Provide the [x, y] coordinate of the cell's center where the given text is located.  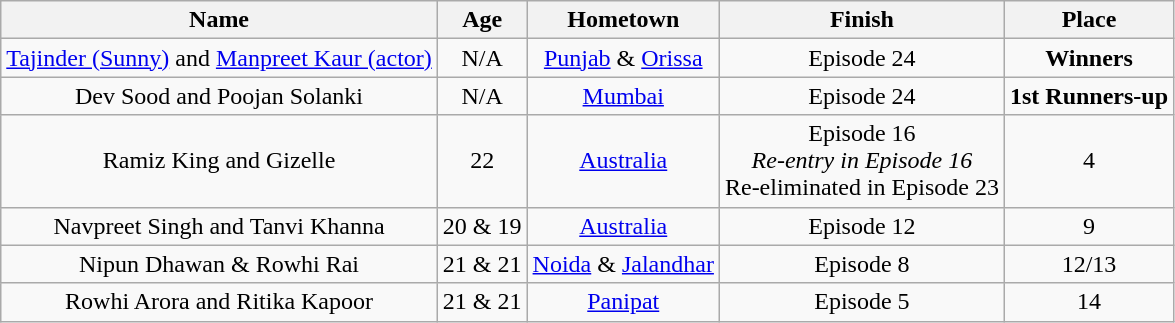
Name [220, 20]
Finish [862, 20]
Mumbai [623, 96]
Noida & Jalandhar [623, 264]
Panipat [623, 302]
Age [482, 20]
14 [1088, 302]
Dev Sood and Poojan Solanki [220, 96]
Punjab & Orissa [623, 58]
Ramiz King and Gizelle [220, 161]
1st Runners-up [1088, 96]
Tajinder (Sunny) and Manpreet Kaur (actor) [220, 58]
22 [482, 161]
Hometown [623, 20]
Episode 8 [862, 264]
Winners [1088, 58]
12/13 [1088, 264]
Episode 12 [862, 226]
Nipun Dhawan & Rowhi Rai [220, 264]
Navpreet Singh and Tanvi Khanna [220, 226]
9 [1088, 226]
Episode 5 [862, 302]
20 & 19 [482, 226]
Place [1088, 20]
Episode 16Re-entry in Episode 16Re-eliminated in Episode 23 [862, 161]
4 [1088, 161]
Rowhi Arora and Ritika Kapoor [220, 302]
